Search for the cell housing the specified text and yield its [x, y] center coordinate. 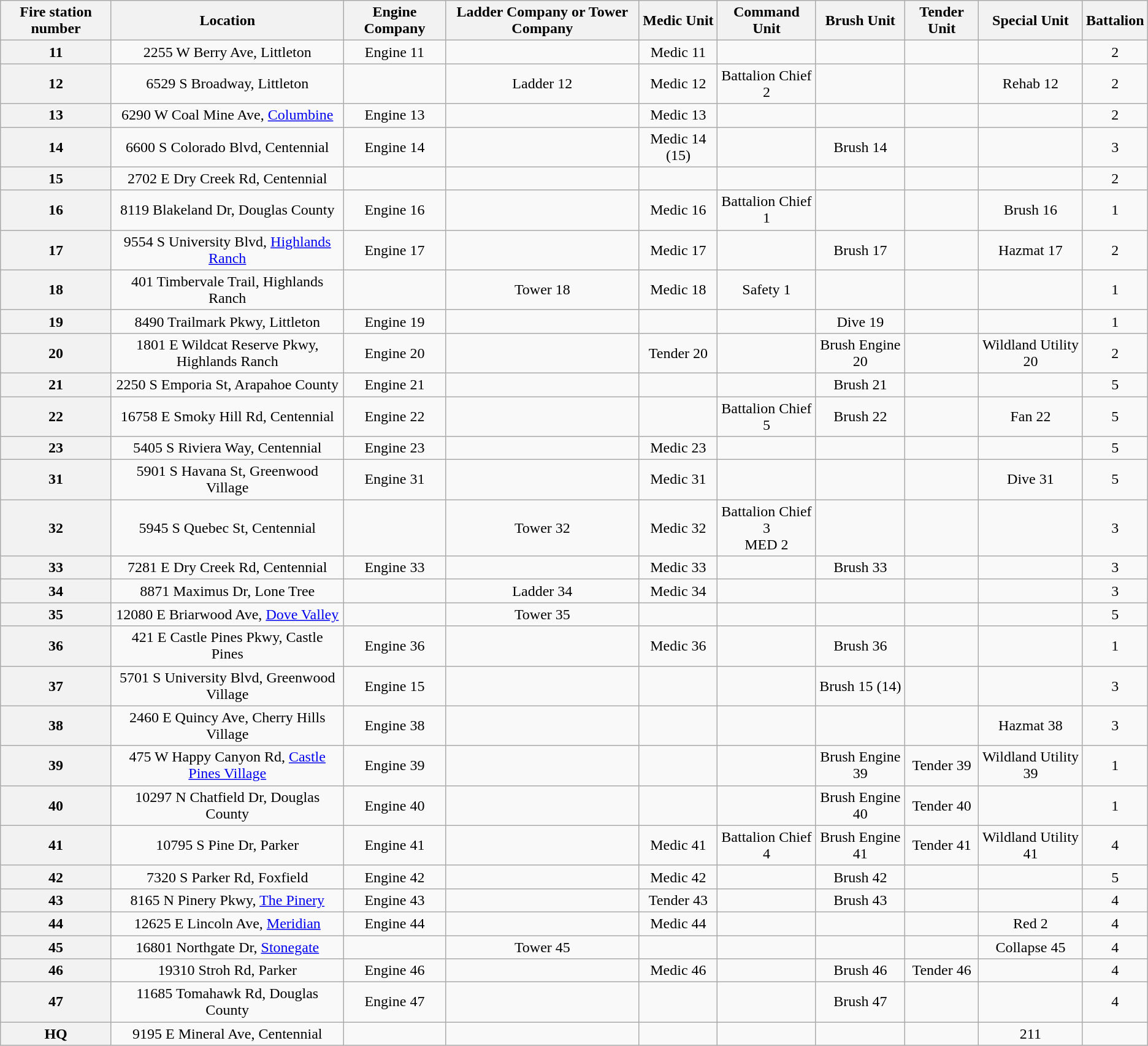
Engine 39 [395, 765]
Command Unit [767, 21]
45 [56, 947]
HQ [56, 1034]
6290 W Coal Mine Ave, Columbine [227, 115]
Tender 20 [678, 353]
Battalion [1115, 21]
Engine 33 [395, 568]
40 [56, 806]
32 [56, 528]
11685 Tomahawk Rd, Douglas County [227, 1002]
Tower 45 [542, 947]
Wildland Utility 20 [1030, 353]
12 [56, 83]
19 [56, 321]
Engine 14 [395, 147]
7281 E Dry Creek Rd, Centennial [227, 568]
Brush 46 [860, 971]
Medic 46 [678, 971]
Tender 46 [942, 971]
Engine 23 [395, 448]
Engine 46 [395, 971]
6600 S Colorado Blvd, Centennial [227, 147]
35 [56, 614]
5405 S Riviera Way, Centennial [227, 448]
Medic 16 [678, 210]
17 [56, 250]
1801 E Wildcat Reserve Pkwy, Highlands Ranch [227, 353]
8490 Trailmark Pkwy, Littleton [227, 321]
23 [56, 448]
Tower 35 [542, 614]
Special Unit [1030, 21]
11 [56, 52]
Engine 19 [395, 321]
21 [56, 384]
Brush Engine 40 [860, 806]
13 [56, 115]
Hazmat 38 [1030, 726]
Engine 47 [395, 1002]
Medic 17 [678, 250]
Dive 19 [860, 321]
Brush Engine 39 [860, 765]
Medic 44 [678, 923]
15 [56, 178]
Engine 17 [395, 250]
Engine 42 [395, 877]
Medic 34 [678, 591]
Safety 1 [767, 289]
Engine 44 [395, 923]
Engine 16 [395, 210]
Medic 31 [678, 479]
Medic 11 [678, 52]
Battalion Chief 4 [767, 845]
36 [56, 646]
211 [1030, 1034]
Brush Unit [860, 21]
19310 Stroh Rd, Parker [227, 971]
8871 Maximus Dr, Lone Tree [227, 591]
Brush Engine 20 [860, 353]
9195 E Mineral Ave, Centennial [227, 1034]
Medic 36 [678, 646]
34 [56, 591]
Engine 43 [395, 900]
5901 S Havana St, Greenwood Village [227, 479]
Brush 15 (14) [860, 685]
Tender 43 [678, 900]
20 [56, 353]
Engine 40 [395, 806]
43 [56, 900]
16801 Northgate Dr, Stonegate [227, 947]
Battalion Chief 3MED 2 [767, 528]
Ladder 12 [542, 83]
Medic 33 [678, 568]
Dive 31 [1030, 479]
46 [56, 971]
31 [56, 479]
Brush Engine 41 [860, 845]
Brush 16 [1030, 210]
Brush 42 [860, 877]
44 [56, 923]
Brush 43 [860, 900]
8165 N Pinery Pkwy, The Pinery [227, 900]
Engine 31 [395, 479]
Brush 22 [860, 416]
Battalion Chief 2 [767, 83]
Tower 18 [542, 289]
Engine 11 [395, 52]
Fire station number [56, 21]
42 [56, 877]
Ladder Company or Tower Company [542, 21]
Location [227, 21]
Fan 22 [1030, 416]
Tender 39 [942, 765]
Wildland Utility 41 [1030, 845]
421 E Castle Pines Pkwy, Castle Pines [227, 646]
33 [56, 568]
47 [56, 1002]
Medic 32 [678, 528]
Engine 21 [395, 384]
Tender 40 [942, 806]
Collapse 45 [1030, 947]
Engine 22 [395, 416]
12625 E Lincoln Ave, Meridian [227, 923]
Engine 36 [395, 646]
5945 S Quebec St, Centennial [227, 528]
Medic 18 [678, 289]
Wildland Utility 39 [1030, 765]
Brush 36 [860, 646]
Engine 13 [395, 115]
37 [56, 685]
41 [56, 845]
401 Timbervale Trail, Highlands Ranch [227, 289]
Engine Company [395, 21]
14 [56, 147]
2460 E Quincy Ave, Cherry Hills Village [227, 726]
18 [56, 289]
38 [56, 726]
Brush 21 [860, 384]
Engine 20 [395, 353]
Brush 47 [860, 1002]
Medic 14 (15) [678, 147]
Hazmat 17 [1030, 250]
Rehab 12 [1030, 83]
16 [56, 210]
Battalion Chief 1 [767, 210]
10297 N Chatfield Dr, Douglas County [227, 806]
Red 2 [1030, 923]
12080 E Briarwood Ave, Dove Valley [227, 614]
5701 S University Blvd, Greenwood Village [227, 685]
6529 S Broadway, Littleton [227, 83]
Medic 41 [678, 845]
Engine 15 [395, 685]
Brush 33 [860, 568]
Medic 42 [678, 877]
475 W Happy Canyon Rd, Castle Pines Village [227, 765]
2255 W Berry Ave, Littleton [227, 52]
Ladder 34 [542, 591]
7320 S Parker Rd, Foxfield [227, 877]
9554 S University Blvd, Highlands Ranch [227, 250]
22 [56, 416]
Battalion Chief 5 [767, 416]
2250 S Emporia St, Arapahoe County [227, 384]
Brush 14 [860, 147]
Tender 41 [942, 845]
16758 E Smoky Hill Rd, Centennial [227, 416]
Engine 41 [395, 845]
Brush 17 [860, 250]
Tower 32 [542, 528]
2702 E Dry Creek Rd, Centennial [227, 178]
Medic Unit [678, 21]
Medic 12 [678, 83]
8119 Blakeland Dr, Douglas County [227, 210]
Medic 23 [678, 448]
Tender Unit [942, 21]
Medic 13 [678, 115]
Engine 38 [395, 726]
39 [56, 765]
10795 S Pine Dr, Parker [227, 845]
